Search for the cell housing the specified text and yield its (X, Y) center coordinate. 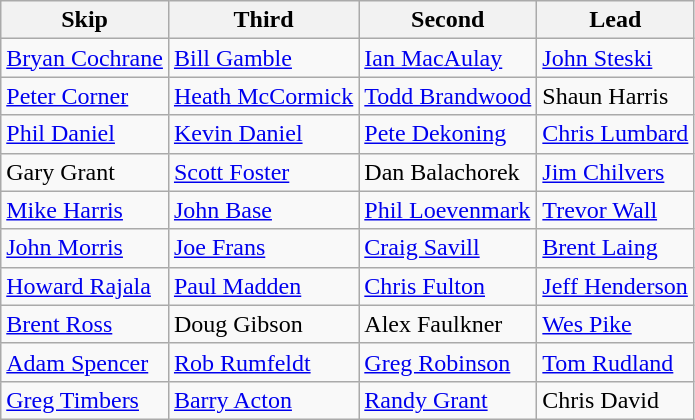
Brent Laing (616, 248)
John Base (263, 210)
Adam Spencer (85, 362)
John Steski (616, 58)
Heath McCormick (263, 96)
Chris Fulton (448, 286)
Jim Chilvers (616, 172)
Second (448, 20)
Todd Brandwood (448, 96)
Alex Faulkner (448, 324)
Doug Gibson (263, 324)
Howard Rajala (85, 286)
Ian MacAulay (448, 58)
Craig Savill (448, 248)
Chris Lumbard (616, 134)
Greg Timbers (85, 400)
Third (263, 20)
Bryan Cochrane (85, 58)
Skip (85, 20)
Rob Rumfeldt (263, 362)
Gary Grant (85, 172)
Phil Loevenmark (448, 210)
Mike Harris (85, 210)
Bill Gamble (263, 58)
Scott Foster (263, 172)
Peter Corner (85, 96)
Barry Acton (263, 400)
Pete Dekoning (448, 134)
Trevor Wall (616, 210)
Kevin Daniel (263, 134)
Brent Ross (85, 324)
Paul Madden (263, 286)
Wes Pike (616, 324)
Jeff Henderson (616, 286)
John Morris (85, 248)
Lead (616, 20)
Chris David (616, 400)
Phil Daniel (85, 134)
Joe Frans (263, 248)
Greg Robinson (448, 362)
Dan Balachorek (448, 172)
Randy Grant (448, 400)
Shaun Harris (616, 96)
Tom Rudland (616, 362)
